Capture the cell that displays the provided text and extract its (x, y) central coordinate. 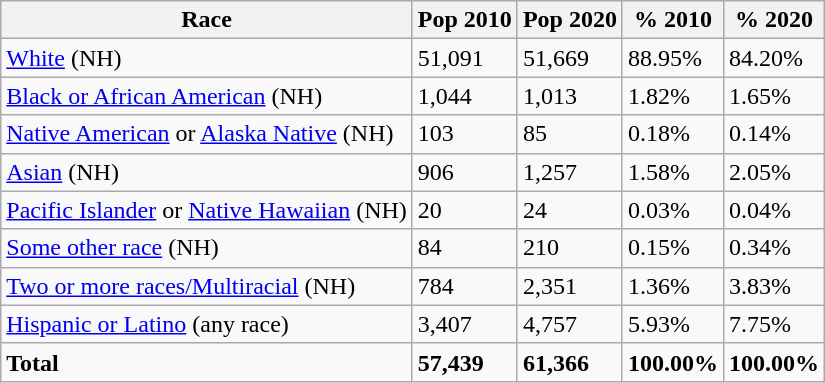
0.15% (672, 248)
1,257 (570, 172)
1,044 (464, 96)
0.03% (672, 210)
Total (207, 362)
Pop 2020 (570, 20)
% 2010 (672, 20)
Hispanic or Latino (any race) (207, 324)
2,351 (570, 286)
Race (207, 20)
57,439 (464, 362)
84 (464, 248)
Asian (NH) (207, 172)
3.83% (774, 286)
Pop 2010 (464, 20)
1,013 (570, 96)
Black or African American (NH) (207, 96)
Native American or Alaska Native (NH) (207, 134)
88.95% (672, 58)
0.14% (774, 134)
0.34% (774, 248)
1.82% (672, 96)
103 (464, 134)
1.65% (774, 96)
61,366 (570, 362)
Some other race (NH) (207, 248)
210 (570, 248)
White (NH) (207, 58)
% 2020 (774, 20)
3,407 (464, 324)
84.20% (774, 58)
4,757 (570, 324)
51,669 (570, 58)
7.75% (774, 324)
906 (464, 172)
85 (570, 134)
Two or more races/Multiracial (NH) (207, 286)
0.04% (774, 210)
51,091 (464, 58)
0.18% (672, 134)
5.93% (672, 324)
Pacific Islander or Native Hawaiian (NH) (207, 210)
2.05% (774, 172)
1.36% (672, 286)
24 (570, 210)
784 (464, 286)
20 (464, 210)
1.58% (672, 172)
